Locate the cell with the specified text and output its (x, y) center coordinate. 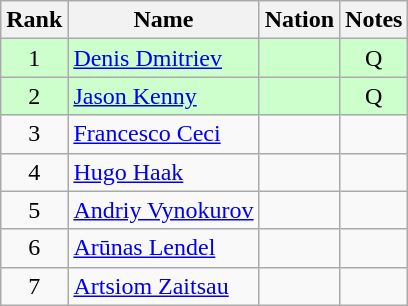
6 (34, 248)
2 (34, 96)
3 (34, 134)
Andriy Vynokurov (164, 210)
7 (34, 286)
Jason Kenny (164, 96)
Arūnas Lendel (164, 248)
Denis Dmitriev (164, 58)
Nation (299, 20)
4 (34, 172)
Francesco Ceci (164, 134)
Rank (34, 20)
Artsiom Zaitsau (164, 286)
5 (34, 210)
1 (34, 58)
Name (164, 20)
Hugo Haak (164, 172)
Notes (374, 20)
